Return [x, y] of the center of cell containing provided text 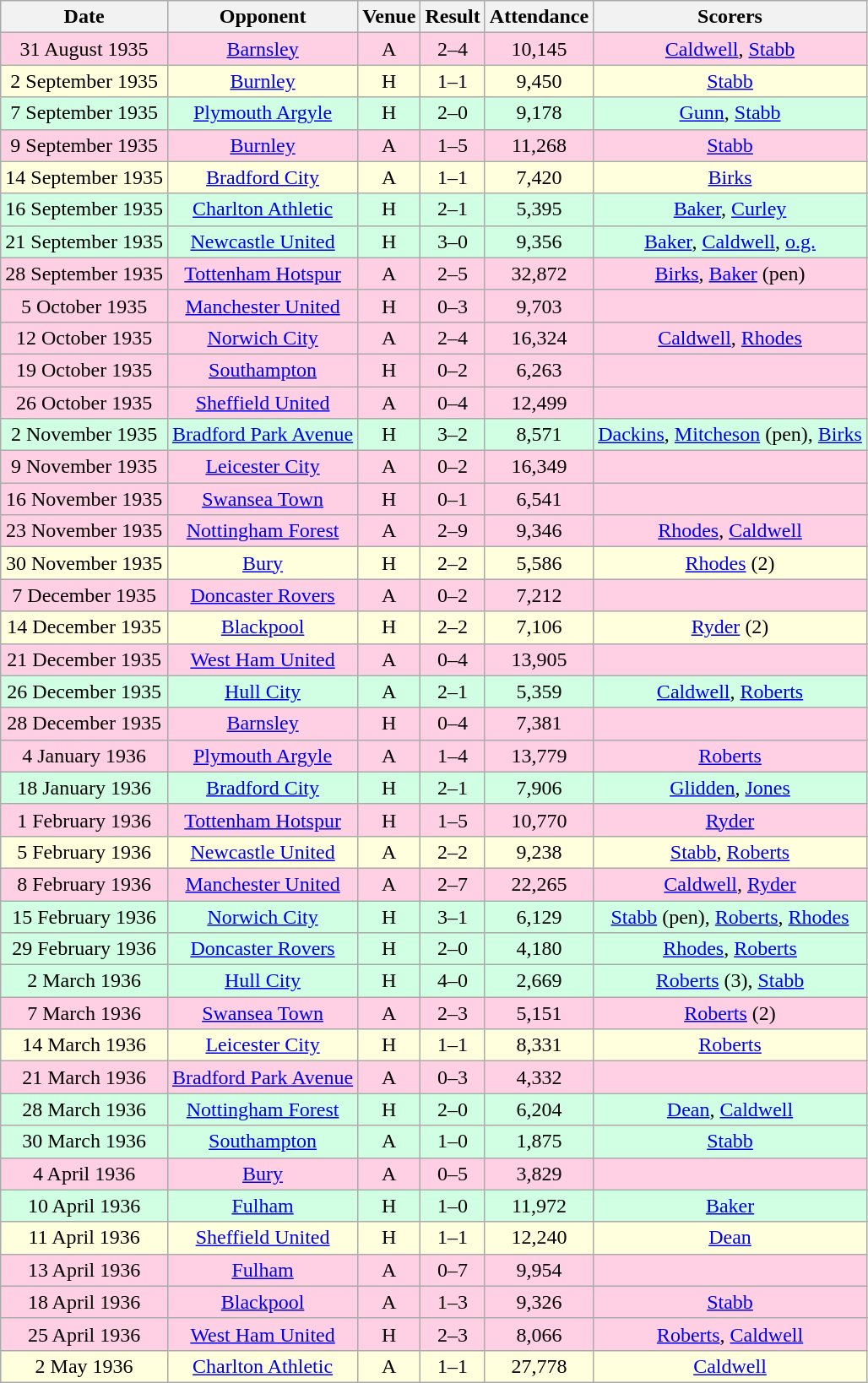
7 March 1936 [84, 1013]
5,151 [539, 1013]
4,180 [539, 949]
0–5 [453, 1174]
13,905 [539, 659]
9,703 [539, 306]
Stabb, Roberts [730, 852]
2–9 [453, 531]
2 May 1936 [84, 1366]
Result [453, 17]
26 October 1935 [84, 403]
10,770 [539, 820]
25 April 1936 [84, 1334]
Stabb (pen), Roberts, Rhodes [730, 916]
Glidden, Jones [730, 788]
Dean [730, 1238]
7 September 1935 [84, 113]
13 April 1936 [84, 1270]
26 December 1935 [84, 691]
23 November 1935 [84, 531]
1–4 [453, 756]
5 February 1936 [84, 852]
2 March 1936 [84, 981]
3–2 [453, 435]
5,586 [539, 563]
9,326 [539, 1302]
13,779 [539, 756]
11,268 [539, 145]
0–7 [453, 1270]
Gunn, Stabb [730, 113]
Birks [730, 177]
16,324 [539, 338]
3,829 [539, 1174]
9,346 [539, 531]
4,332 [539, 1077]
6,204 [539, 1109]
21 September 1935 [84, 241]
8 February 1936 [84, 884]
7 December 1935 [84, 595]
30 November 1935 [84, 563]
1,875 [539, 1142]
3–1 [453, 916]
2,669 [539, 981]
16,349 [539, 467]
Baker, Caldwell, o.g. [730, 241]
3–0 [453, 241]
Caldwell, Stabb [730, 49]
11 April 1936 [84, 1238]
Ryder (2) [730, 627]
5 October 1935 [84, 306]
2–7 [453, 884]
15 February 1936 [84, 916]
12 October 1935 [84, 338]
7,906 [539, 788]
29 February 1936 [84, 949]
Roberts, Caldwell [730, 1334]
1 February 1936 [84, 820]
28 March 1936 [84, 1109]
9,450 [539, 81]
21 December 1935 [84, 659]
22,265 [539, 884]
7,212 [539, 595]
8,331 [539, 1045]
2–5 [453, 274]
Venue [389, 17]
8,066 [539, 1334]
9,178 [539, 113]
14 December 1935 [84, 627]
Dean, Caldwell [730, 1109]
Rhodes, Roberts [730, 949]
12,499 [539, 403]
14 September 1935 [84, 177]
4 April 1936 [84, 1174]
9,238 [539, 852]
Dackins, Mitcheson (pen), Birks [730, 435]
31 August 1935 [84, 49]
6,263 [539, 370]
10 April 1936 [84, 1206]
14 March 1936 [84, 1045]
11,972 [539, 1206]
16 November 1935 [84, 499]
Caldwell, Rhodes [730, 338]
Date [84, 17]
2 November 1935 [84, 435]
Roberts (3), Stabb [730, 981]
32,872 [539, 274]
4–0 [453, 981]
19 October 1935 [84, 370]
30 March 1936 [84, 1142]
0–1 [453, 499]
6,541 [539, 499]
Rhodes (2) [730, 563]
7,381 [539, 724]
9 November 1935 [84, 467]
5,359 [539, 691]
9,356 [539, 241]
Caldwell, Roberts [730, 691]
9 September 1935 [84, 145]
1–3 [453, 1302]
28 September 1935 [84, 274]
6,129 [539, 916]
28 December 1935 [84, 724]
21 March 1936 [84, 1077]
7,420 [539, 177]
Scorers [730, 17]
2 September 1935 [84, 81]
4 January 1936 [84, 756]
Baker [730, 1206]
Caldwell, Ryder [730, 884]
Birks, Baker (pen) [730, 274]
Ryder [730, 820]
7,106 [539, 627]
Caldwell [730, 1366]
10,145 [539, 49]
16 September 1935 [84, 209]
9,954 [539, 1270]
Roberts (2) [730, 1013]
Baker, Curley [730, 209]
18 January 1936 [84, 788]
8,571 [539, 435]
Rhodes, Caldwell [730, 531]
5,395 [539, 209]
27,778 [539, 1366]
18 April 1936 [84, 1302]
Attendance [539, 17]
Opponent [262, 17]
12,240 [539, 1238]
